Provide the (x, y) coordinate of the cell's center where the given text is located.  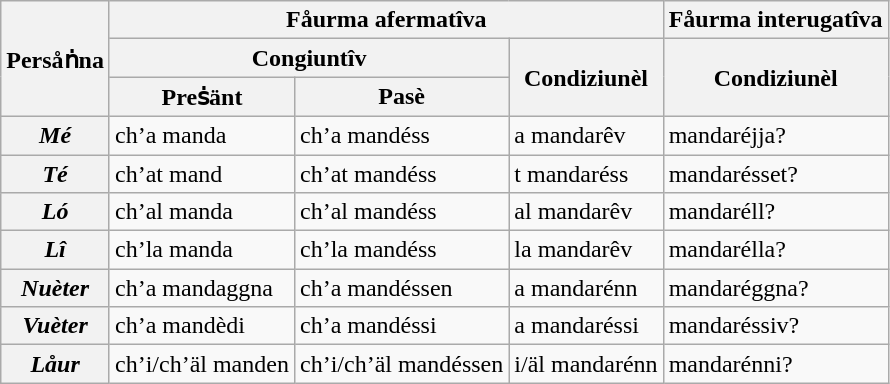
ch’al manda (202, 212)
ch’la mandéss (401, 250)
mandaréggna? (776, 288)
Persåṅna (56, 59)
Preṡänt (202, 97)
ch’a manda (202, 135)
Lî (56, 250)
Congiuntîv (308, 58)
Té (56, 173)
mandarésset? (776, 173)
mandaréssiv? (776, 326)
ch’a mandaggna (202, 288)
Ló (56, 212)
Mé (56, 135)
Fåurma interugatîva (776, 20)
ch’a mandéssen (401, 288)
mandarénni? (776, 364)
Vuèter (56, 326)
mandarélla? (776, 250)
t mandaréss (586, 173)
ch’a mandéss (401, 135)
ch’at mandéss (401, 173)
ch’i/ch’äl mandéssen (401, 364)
a mandaréssi (586, 326)
ch’a mandèdi (202, 326)
ch’at mand (202, 173)
ch’la manda (202, 250)
ch’al mandéss (401, 212)
a mandarêv (586, 135)
a mandarénn (586, 288)
ch’a mandéssi (401, 326)
al mandarêv (586, 212)
ch’i/ch’äl manden (202, 364)
mandaréjja? (776, 135)
la mandarêv (586, 250)
Låur (56, 364)
Nuèter (56, 288)
Fåurma afermatîva (386, 20)
i/äl mandarénn (586, 364)
Pasè (401, 97)
mandaréll? (776, 212)
